Scan for the cell matching the given text and deliver its [x, y] coordinate at center. 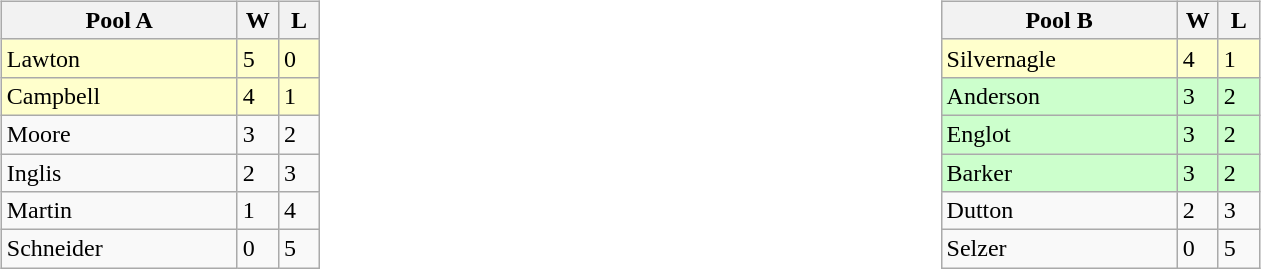
Inglis [119, 173]
Dutton [1059, 211]
Selzer [1059, 249]
Barker [1059, 173]
Silvernagle [1059, 58]
Englot [1059, 134]
Anderson [1059, 96]
Pool B [1059, 20]
Lawton [119, 58]
Moore [119, 134]
Pool A [119, 20]
Campbell [119, 96]
Martin [119, 211]
Schneider [119, 249]
